Return the [x, y] coordinate for the center point of the cell that contains the specified text.  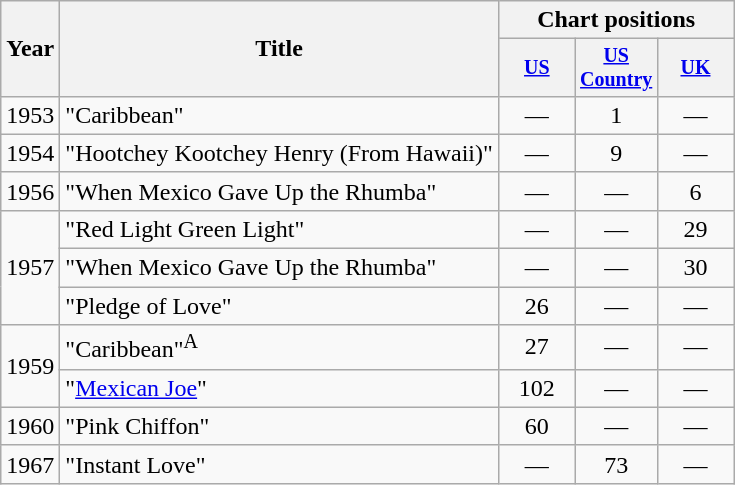
UK [696, 68]
"Hootchey Kootchey Henry (From Hawaii)" [280, 153]
"Caribbean" [280, 115]
Year [30, 49]
1954 [30, 153]
1959 [30, 366]
29 [696, 229]
Title [280, 49]
27 [536, 348]
9 [616, 153]
6 [696, 191]
"Caribbean"A [280, 348]
"Pledge of Love" [280, 306]
1953 [30, 115]
60 [536, 426]
Chart positions [616, 20]
US Country [616, 68]
1956 [30, 191]
"Red Light Green Light" [280, 229]
102 [536, 388]
1960 [30, 426]
US [536, 68]
1967 [30, 464]
1 [616, 115]
26 [536, 306]
73 [616, 464]
"Mexican Joe" [280, 388]
1957 [30, 267]
30 [696, 268]
"Instant Love" [280, 464]
"Pink Chiffon" [280, 426]
